Output the (X, Y) coordinate of the center of the cell containing the given text.  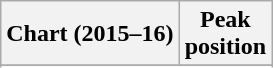
Peakposition (225, 34)
Chart (2015–16) (90, 34)
